Capture the cell that displays the provided text and extract its [x, y] central coordinate. 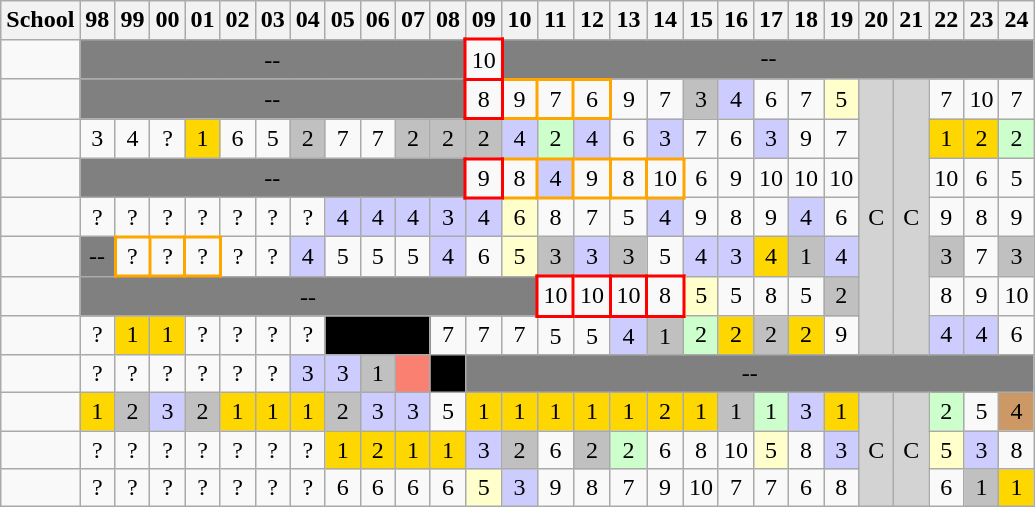
16 [736, 20]
05 [342, 20]
15 [700, 20]
22 [946, 20]
18 [806, 20]
11 [556, 20]
00 [168, 20]
24 [1016, 20]
19 [842, 20]
98 [98, 20]
13 [628, 20]
09 [484, 20]
08 [448, 20]
School [40, 20]
02 [238, 20]
20 [876, 20]
06 [378, 20]
01 [202, 20]
03 [272, 20]
21 [912, 20]
17 [772, 20]
23 [982, 20]
99 [132, 20]
12 [592, 20]
07 [412, 20]
14 [666, 20]
04 [308, 20]
